Pinpoint the cell where the given text exists, returning its [X, Y] midpoint coordinate. 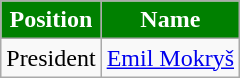
President [51, 58]
Emil Mokryš [170, 58]
Name [170, 20]
Position [51, 20]
